Provide the (x, y) coordinate of the cell's center where the given text is located.  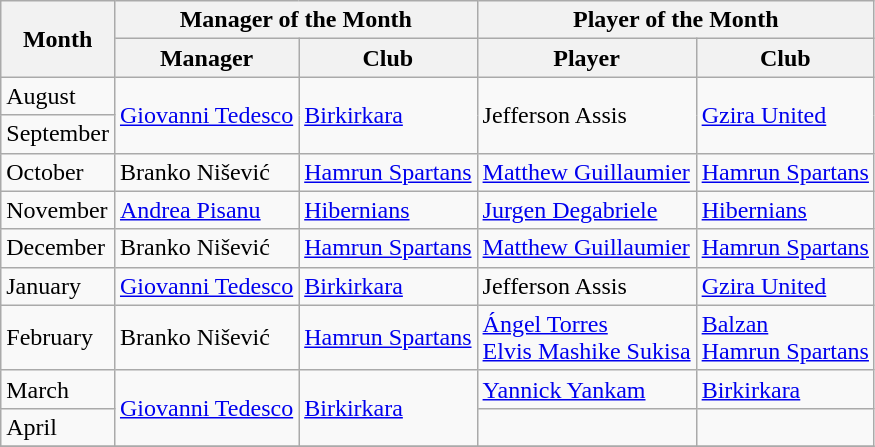
Manager (206, 58)
Jurgen Degabriele (586, 210)
Month (58, 39)
March (58, 389)
August (58, 96)
BalzanHamrun Spartans (785, 338)
February (58, 338)
Player of the Month (676, 20)
November (58, 210)
December (58, 248)
September (58, 134)
October (58, 172)
Ángel Torres Elvis Mashike Sukisa (586, 338)
Manager of the Month (296, 20)
Andrea Pisanu (206, 210)
Yannick Yankam (586, 389)
April (58, 427)
January (58, 286)
Player (586, 58)
